Return the (x, y) coordinate for the center point of the cell that contains the specified text.  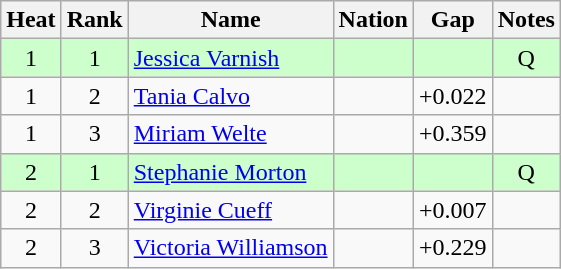
Heat (31, 20)
+0.359 (452, 134)
Name (230, 20)
Stephanie Morton (230, 172)
Rank (94, 20)
Tania Calvo (230, 96)
Jessica Varnish (230, 58)
+0.007 (452, 210)
+0.022 (452, 96)
Victoria Williamson (230, 248)
Notes (526, 20)
Miriam Welte (230, 134)
Gap (452, 20)
Virginie Cueff (230, 210)
Nation (373, 20)
+0.229 (452, 248)
